Scan for the cell matching the given text and deliver its [X, Y] coordinate at center. 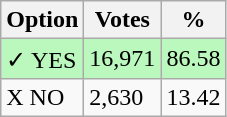
Votes [122, 20]
X NO [42, 97]
✓ YES [42, 59]
2,630 [122, 97]
Option [42, 20]
86.58 [194, 59]
16,971 [122, 59]
13.42 [194, 97]
% [194, 20]
